Provide the (X, Y) coordinate of the cell's center where the given text is located.  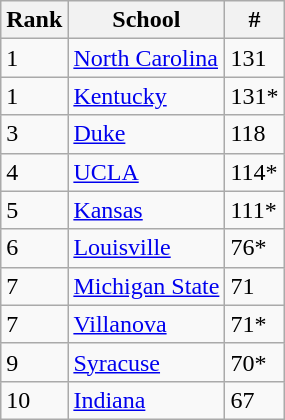
114* (254, 172)
5 (34, 210)
6 (34, 248)
111* (254, 210)
71 (254, 286)
Villanova (146, 324)
North Carolina (146, 58)
71* (254, 324)
Syracuse (146, 362)
9 (34, 362)
4 (34, 172)
76* (254, 248)
Rank (34, 20)
118 (254, 134)
Indiana (146, 400)
Duke (146, 134)
Kansas (146, 210)
131* (254, 96)
131 (254, 58)
Kentucky (146, 96)
3 (34, 134)
70* (254, 362)
67 (254, 400)
Louisville (146, 248)
10 (34, 400)
# (254, 20)
School (146, 20)
UCLA (146, 172)
Michigan State (146, 286)
